Determine the [x, y] coordinate at the center of the cell enclosing the given text.  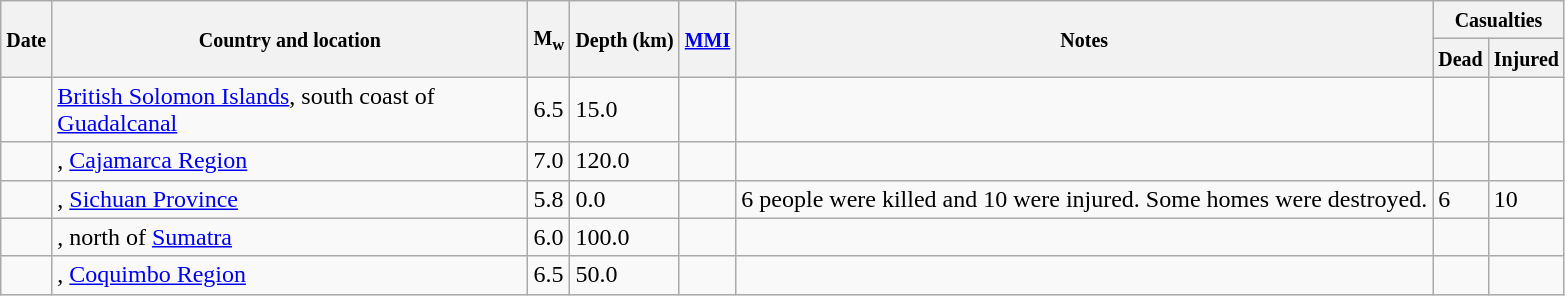
0.0 [624, 199]
British Solomon Islands, south coast of Guadalcanal [290, 110]
7.0 [549, 161]
50.0 [624, 275]
, Cajamarca Region [290, 161]
Injured [1526, 58]
Depth (km) [624, 39]
Dead [1461, 58]
120.0 [624, 161]
6.0 [549, 237]
, Coquimbo Region [290, 275]
MMI [708, 39]
100.0 [624, 237]
6 people were killed and 10 were injured. Some homes were destroyed. [1084, 199]
Notes [1084, 39]
6 [1461, 199]
Date [26, 39]
, north of Sumatra [290, 237]
, Sichuan Province [290, 199]
15.0 [624, 110]
Country and location [290, 39]
Casualties [1499, 20]
Mw [549, 39]
10 [1526, 199]
5.8 [549, 199]
